Determine the (x, y) coordinate at the center of the cell enclosing the given text.  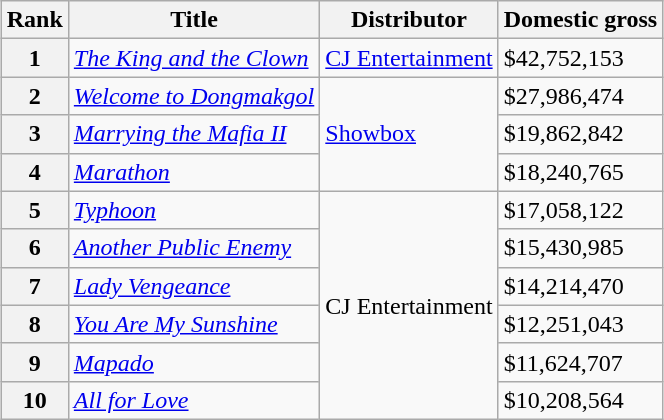
Title (194, 20)
$17,058,122 (580, 210)
$14,214,470 (580, 286)
9 (34, 362)
All for Love (194, 400)
The King and the Clown (194, 58)
$18,240,765 (580, 172)
Domestic gross (580, 20)
8 (34, 324)
$19,862,842 (580, 134)
Welcome to Dongmakgol (194, 96)
3 (34, 134)
Marrying the Mafia II (194, 134)
Lady Vengeance (194, 286)
Another Public Enemy (194, 248)
Typhoon (194, 210)
$27,986,474 (580, 96)
Mapado (194, 362)
Showbox (409, 134)
6 (34, 248)
4 (34, 172)
$12,251,043 (580, 324)
$11,624,707 (580, 362)
$10,208,564 (580, 400)
You Are My Sunshine (194, 324)
1 (34, 58)
$15,430,985 (580, 248)
$42,752,153 (580, 58)
5 (34, 210)
Rank (34, 20)
Distributor (409, 20)
Marathon (194, 172)
10 (34, 400)
2 (34, 96)
7 (34, 286)
